For the text-containing cell, return its midpoint in [x, y] coordinate format. 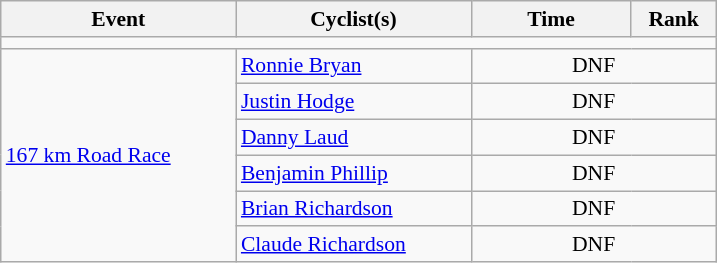
Brian Richardson [354, 209]
Cyclist(s) [354, 19]
Justin Hodge [354, 102]
167 km Road Race [118, 155]
Ronnie Bryan [354, 66]
Rank [674, 19]
Time [551, 19]
Benjamin Phillip [354, 173]
Danny Laud [354, 138]
Claude Richardson [354, 245]
Event [118, 19]
